Detect which cell encompasses the target text, then output its (x, y) center coordinate. 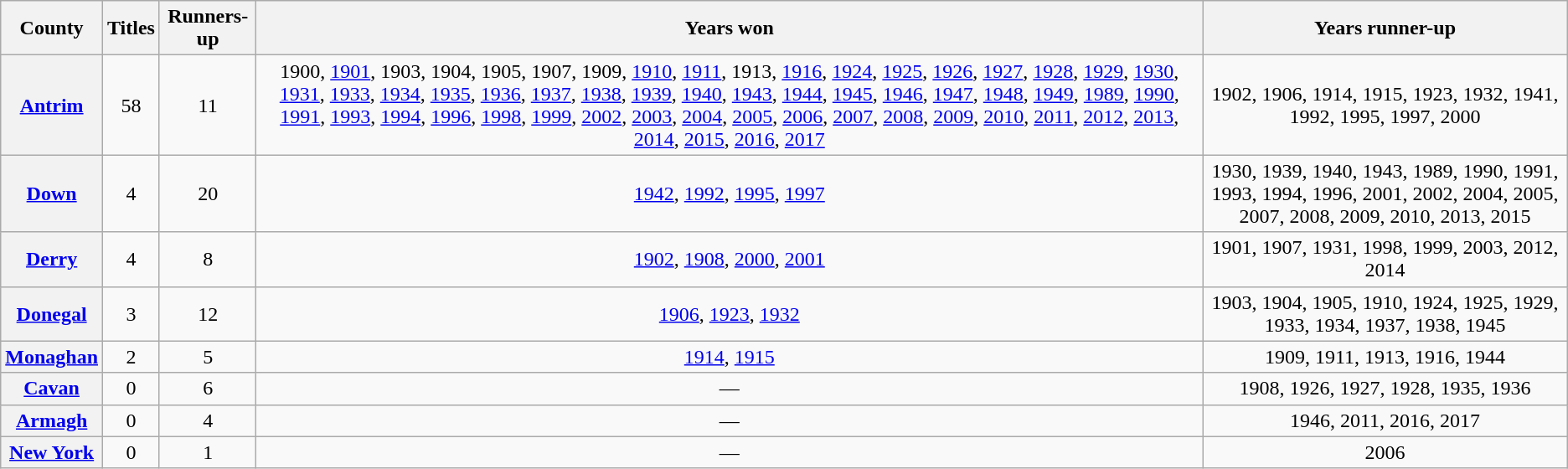
Armagh (52, 420)
1903, 1904, 1905, 1910, 1924, 1925, 1929, 1933, 1934, 1937, 1938, 1945 (1385, 313)
Years won (730, 28)
3 (132, 313)
12 (208, 313)
6 (208, 389)
2006 (1385, 452)
Antrim (52, 106)
Monaghan (52, 357)
Years runner-up (1385, 28)
Cavan (52, 389)
5 (208, 357)
1908, 1926, 1927, 1928, 1935, 1936 (1385, 389)
1906, 1923, 1932 (730, 313)
1946, 2011, 2016, 2017 (1385, 420)
Down (52, 193)
58 (132, 106)
2 (132, 357)
County (52, 28)
1901, 1907, 1931, 1998, 1999, 2003, 2012, 2014 (1385, 260)
Runners-up (208, 28)
1909, 1911, 1913, 1916, 1944 (1385, 357)
Titles (132, 28)
8 (208, 260)
20 (208, 193)
1902, 1906, 1914, 1915, 1923, 1932, 1941, 1992, 1995, 1997, 2000 (1385, 106)
1 (208, 452)
11 (208, 106)
1942, 1992, 1995, 1997 (730, 193)
Derry (52, 260)
1914, 1915 (730, 357)
1930, 1939, 1940, 1943, 1989, 1990, 1991, 1993, 1994, 1996, 2001, 2002, 2004, 2005, 2007, 2008, 2009, 2010, 2013, 2015 (1385, 193)
New York (52, 452)
Donegal (52, 313)
1902, 1908, 2000, 2001 (730, 260)
